Identify which cell holds the provided text, then report its [x, y] central coordinate. 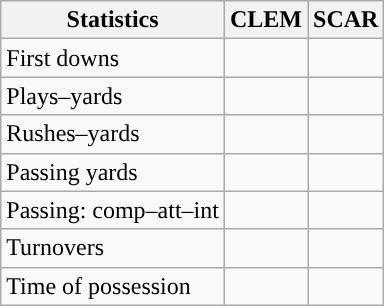
CLEM [266, 20]
Passing: comp–att–int [113, 210]
Time of possession [113, 286]
First downs [113, 58]
Plays–yards [113, 96]
SCAR [346, 20]
Passing yards [113, 172]
Turnovers [113, 248]
Rushes–yards [113, 134]
Statistics [113, 20]
